Provide the (X, Y) coordinate of the cell's center where the given text is located.  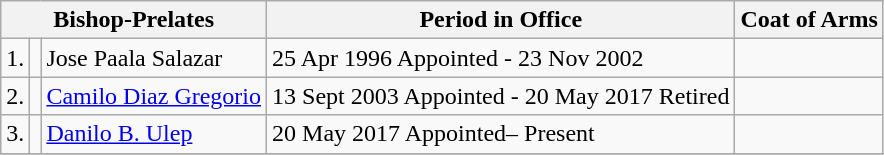
3. (16, 134)
2. (16, 96)
Period in Office (501, 20)
Coat of Arms (809, 20)
Jose Paala Salazar (154, 58)
Bishop-Prelates (134, 20)
25 Apr 1996 Appointed - 23 Nov 2002 (501, 58)
20 May 2017 Appointed– Present (501, 134)
13 Sept 2003 Appointed - 20 May 2017 Retired (501, 96)
Danilo B. Ulep (154, 134)
1. (16, 58)
Camilo Diaz Gregorio (154, 96)
